Identify which cell holds the provided text, then report its [X, Y] central coordinate. 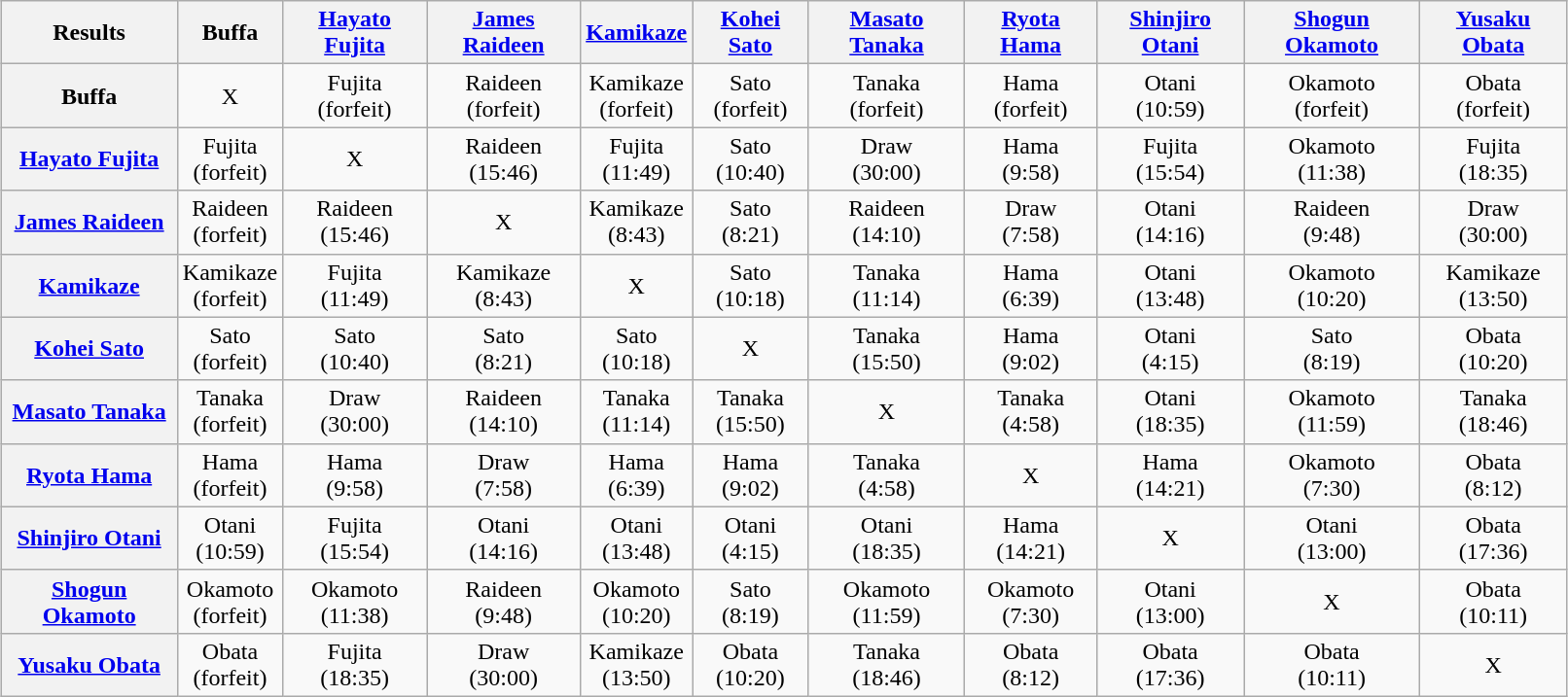
Results [89, 33]
